Detect which cell encompasses the target text, then output its (x, y) center coordinate. 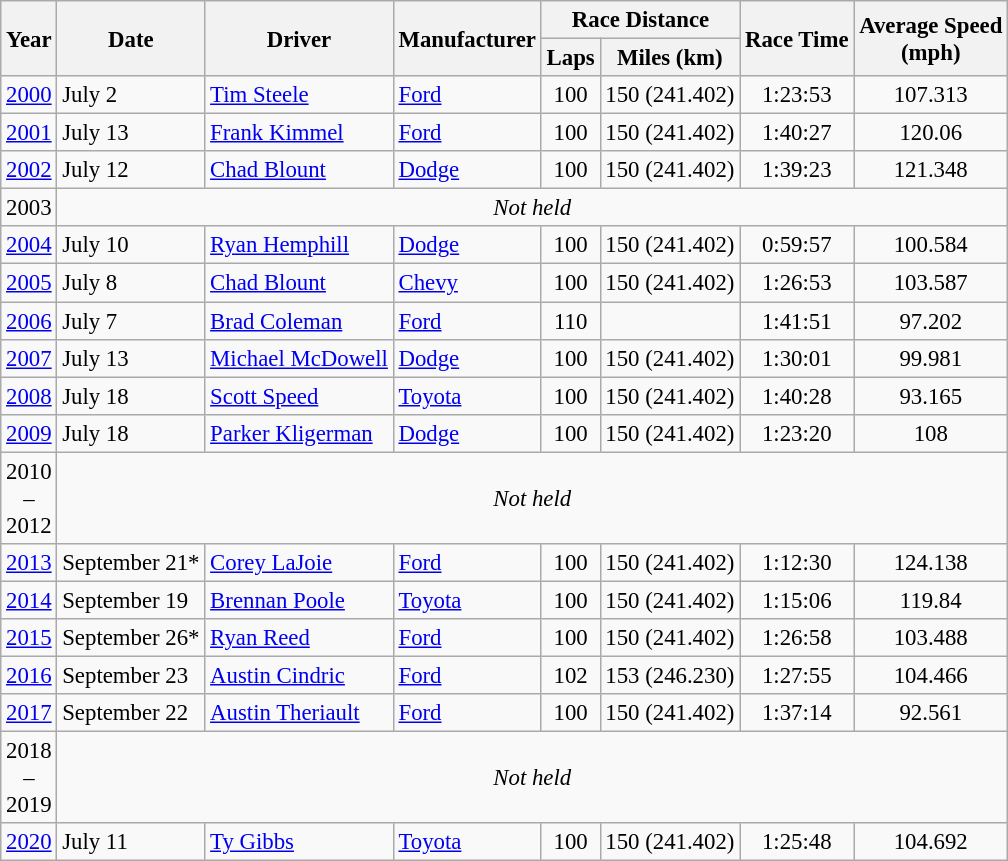
July 10 (131, 245)
120.06 (931, 133)
1:39:23 (797, 170)
Average Speed(mph) (931, 38)
Miles (km) (670, 58)
2014 (29, 600)
2016 (29, 675)
2009 (29, 433)
103.488 (931, 638)
2015 (29, 638)
107.313 (931, 95)
September 26* (131, 638)
Laps (570, 58)
Austin Cindric (299, 675)
2006 (29, 321)
Ty Gibbs (299, 842)
1:26:53 (797, 283)
Chevy (467, 283)
July 7 (131, 321)
July 12 (131, 170)
September 22 (131, 713)
104.466 (931, 675)
1:25:48 (797, 842)
1:40:28 (797, 396)
1:23:53 (797, 95)
97.202 (931, 321)
2013 (29, 563)
Ryan Reed (299, 638)
2002 (29, 170)
1:37:14 (797, 713)
2018–2019 (29, 778)
September 21* (131, 563)
124.138 (931, 563)
92.561 (931, 713)
September 23 (131, 675)
108 (931, 433)
1:30:01 (797, 358)
1:41:51 (797, 321)
Ryan Hemphill (299, 245)
1:15:06 (797, 600)
1:23:20 (797, 433)
99.981 (931, 358)
1:40:27 (797, 133)
1:26:58 (797, 638)
2001 (29, 133)
2010–2012 (29, 498)
Frank Kimmel (299, 133)
121.348 (931, 170)
Race Time (797, 38)
153 (246.230) (670, 675)
2003 (29, 208)
119.84 (931, 600)
2000 (29, 95)
0:59:57 (797, 245)
93.165 (931, 396)
102 (570, 675)
2005 (29, 283)
2020 (29, 842)
104.692 (931, 842)
July 2 (131, 95)
2017 (29, 713)
Brad Coleman (299, 321)
Driver (299, 38)
2007 (29, 358)
Date (131, 38)
Brennan Poole (299, 600)
100.584 (931, 245)
Year (29, 38)
Michael McDowell (299, 358)
September 19 (131, 600)
Corey LaJoie (299, 563)
Tim Steele (299, 95)
110 (570, 321)
Parker Kligerman (299, 433)
July 11 (131, 842)
Race Distance (640, 20)
July 8 (131, 283)
2004 (29, 245)
Scott Speed (299, 396)
1:27:55 (797, 675)
103.587 (931, 283)
Manufacturer (467, 38)
2008 (29, 396)
1:12:30 (797, 563)
Austin Theriault (299, 713)
